Return (x, y) of the center of cell containing provided text 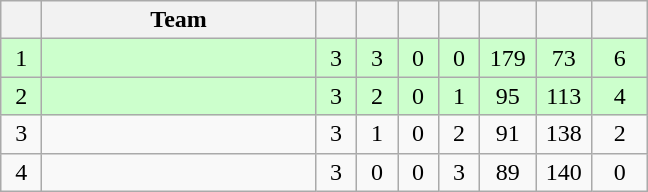
Team (179, 20)
179 (508, 58)
6 (620, 58)
73 (564, 58)
95 (508, 96)
138 (564, 134)
89 (508, 172)
91 (508, 134)
113 (564, 96)
140 (564, 172)
